Find where the given text appears and provide that cell's center as [x, y] coordinate. 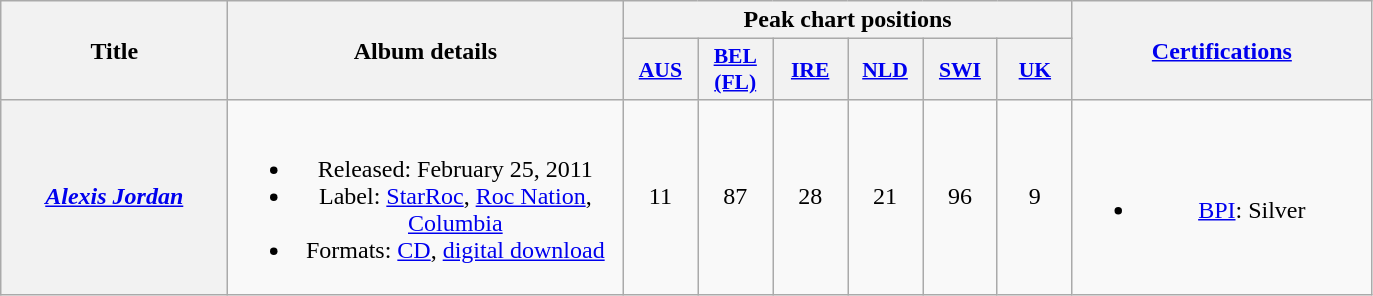
28 [810, 197]
AUS [660, 70]
NLD [886, 70]
Album details [426, 50]
SWI [960, 70]
Alexis Jordan [114, 197]
21 [886, 197]
BEL (FL) [736, 70]
96 [960, 197]
11 [660, 197]
Title [114, 50]
Released: February 25, 2011Label: StarRoc, Roc Nation, ColumbiaFormats: CD, digital download [426, 197]
Certifications [1222, 50]
87 [736, 197]
IRE [810, 70]
UK [1034, 70]
Peak chart positions [848, 20]
BPI: Silver [1222, 197]
9 [1034, 197]
